From the cell containing the given text, extract its center point as (X, Y) coordinate. 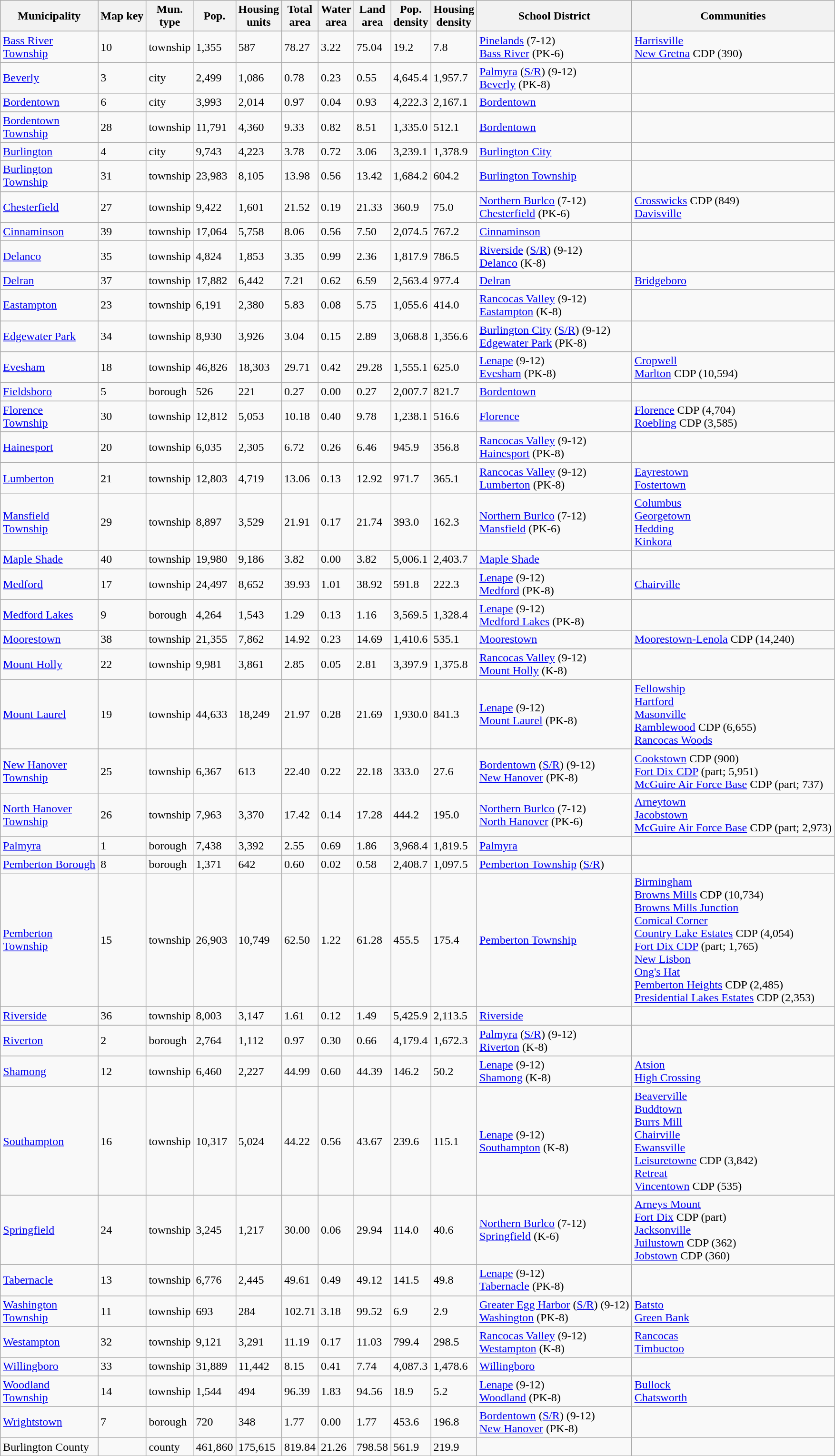
Northern Burlco (7-12)Springfield (K-6) (554, 1230)
1 (122, 846)
46,826 (214, 368)
2.55 (300, 846)
Totalarea (300, 16)
30.00 (300, 1230)
36 (122, 1016)
146.2 (411, 1071)
Shamong (50, 1071)
29.71 (300, 368)
Municipality (50, 16)
5.2 (454, 1391)
115.1 (454, 1141)
24 (122, 1230)
27.6 (454, 771)
1.01 (336, 584)
17,882 (214, 280)
Pemberton Township (554, 940)
Lenape (9-12)Mount Laurel (PK-8) (554, 714)
3,993 (214, 102)
14.92 (300, 639)
0.26 (336, 448)
3,397.9 (411, 664)
414.0 (454, 305)
27 (122, 207)
Riverton (50, 1041)
10 (122, 47)
1,957.7 (454, 78)
516.6 (454, 416)
75.04 (372, 47)
10,749 (258, 940)
99.52 (372, 1311)
2.85 (300, 664)
7.74 (372, 1366)
0.04 (336, 102)
587 (258, 47)
21 (122, 478)
Florence (554, 416)
348 (258, 1422)
ColumbusGeorgetownHeddingKinkora (733, 522)
284 (258, 1311)
Pinelands (7-12)Bass River (PK-6) (554, 47)
1,217 (258, 1230)
219.9 (454, 1446)
Rancocas Valley (9-12)Westampton (K-8) (554, 1342)
30 (122, 416)
40 (122, 559)
3,861 (258, 664)
50.2 (454, 1071)
977.4 (454, 280)
19,980 (214, 559)
5,758 (258, 231)
Burlington City (S/R) (9-12) Edgewater Park (PK-8) (554, 336)
Northern Burlco (7-12)Chesterfield (PK-6) (554, 207)
Southampton (50, 1141)
44.39 (372, 1071)
1,410.6 (411, 639)
22.40 (300, 771)
2,445 (258, 1280)
526 (214, 392)
2,380 (258, 305)
102.71 (300, 1311)
26 (122, 815)
3.22 (336, 47)
11,442 (258, 1366)
1,335.0 (411, 127)
239.6 (411, 1141)
21.52 (300, 207)
Arneys MountFort Dix CDP (part)JacksonvilleJuilustown CDP (362)Jobstown CDP (360) (733, 1230)
Waterarea (336, 16)
62.50 (300, 940)
North HanoverTownship (50, 815)
94.56 (372, 1391)
17.28 (372, 815)
14.69 (372, 639)
Chesterfield (50, 207)
2.36 (372, 256)
0.06 (336, 1230)
Chairville (733, 584)
2,305 (258, 448)
0.15 (336, 336)
35 (122, 256)
0.99 (336, 256)
29.94 (372, 1230)
3.06 (372, 151)
0.40 (336, 416)
365.1 (454, 478)
13.42 (372, 176)
2 (122, 1041)
9,121 (214, 1342)
4,223 (258, 151)
4,360 (258, 127)
841.3 (454, 714)
county (169, 1446)
21.69 (372, 714)
Lenape (9-12)Tabernacle (PK-8) (554, 1280)
6.59 (372, 280)
Tabernacle (50, 1280)
819.84 (300, 1446)
2,074.5 (411, 231)
49.12 (372, 1280)
Pop.density (411, 16)
11.19 (300, 1342)
New HanoverTownship (50, 771)
2,563.4 (411, 280)
School District (554, 16)
9,422 (214, 207)
1,817.9 (411, 256)
21,355 (214, 639)
625.0 (454, 368)
39.93 (300, 584)
461,860 (214, 1446)
10,317 (214, 1141)
4,264 (214, 615)
162.3 (454, 522)
BullockChatsworth (733, 1391)
44.22 (300, 1141)
15 (122, 940)
Pemberton Township (S/R) (554, 864)
0.93 (372, 102)
604.2 (454, 176)
0.78 (300, 78)
0.28 (336, 714)
Medford (50, 584)
1,086 (258, 78)
1,555.1 (411, 368)
1,478.6 (454, 1366)
Burlington City (554, 151)
0.19 (336, 207)
HarrisvilleNew Gretna CDP (390) (733, 47)
39 (122, 231)
38.92 (372, 584)
13 (122, 1280)
Riverside (S/R) (9-12)Delanco (K-8) (554, 256)
6,442 (258, 280)
0.22 (336, 771)
Communities (733, 16)
22.18 (372, 771)
5 (122, 392)
561.9 (411, 1446)
3 (122, 78)
3,392 (258, 846)
1,378.9 (454, 151)
5,024 (258, 1141)
Lenape (9-12)Woodland (PK-8) (554, 1391)
2,403.7 (454, 559)
3,245 (214, 1230)
1.16 (372, 615)
10.18 (300, 416)
12,803 (214, 478)
0.82 (336, 127)
FellowshipHartfordMasonvilleRamblewood CDP (6,655)Rancocas Woods (733, 714)
1.29 (300, 615)
0.02 (336, 864)
7.21 (300, 280)
1,238.1 (411, 416)
945.9 (411, 448)
Cookstown CDP (900)Fort Dix CDP (part; 5,951)McGuire Air Force Base CDP (part; 737) (733, 771)
1.22 (336, 940)
5.83 (300, 305)
8,003 (214, 1016)
720 (214, 1422)
196.8 (454, 1422)
2,167.1 (454, 102)
356.8 (454, 448)
12,812 (214, 416)
MansfieldTownship (50, 522)
Rancocas Valley (9-12)Mount Holly (K-8) (554, 664)
Lenape (9-12)Evesham (PK-8) (554, 368)
453.6 (411, 1422)
0.08 (336, 305)
Eastampton (50, 305)
9,743 (214, 151)
444.2 (411, 815)
9.33 (300, 127)
9 (122, 615)
333.0 (411, 771)
8,897 (214, 522)
21.91 (300, 522)
1,356.6 (454, 336)
Beverly (50, 78)
591.8 (411, 584)
Lenape (9-12)Medford Lakes (PK-8) (554, 615)
1,819.5 (454, 846)
21.74 (372, 522)
7,862 (258, 639)
3.18 (336, 1311)
21.26 (336, 1446)
Housingunits (258, 16)
6,460 (214, 1071)
8,105 (258, 176)
4 (122, 151)
2.89 (372, 336)
1,544 (214, 1391)
BatstoGreen Bank (733, 1311)
Rancocas Valley (9-12)Eastampton (K-8) (554, 305)
1.61 (300, 1016)
222.3 (454, 584)
6.72 (300, 448)
1,355 (214, 47)
Rancocas Valley (9-12)Hainesport (PK-8) (554, 448)
Palmyra (S/R) (9-12)Beverly (PK-8) (554, 78)
5.75 (372, 305)
17,064 (214, 231)
0.14 (336, 815)
Fieldsboro (50, 392)
2,227 (258, 1071)
114.0 (411, 1230)
24,497 (214, 584)
455.5 (411, 940)
12 (122, 1071)
0.30 (336, 1041)
37 (122, 280)
11,791 (214, 127)
6,191 (214, 305)
0.72 (336, 151)
11.03 (372, 1342)
Lenape (9-12)Southampton (K-8) (554, 1141)
8,652 (258, 584)
4,645.4 (411, 78)
Lenape (9-12)Medford (PK-8) (554, 584)
Moorestown-Lenola CDP (14,240) (733, 639)
21.33 (372, 207)
20 (122, 448)
23 (122, 305)
17.42 (300, 815)
141.5 (411, 1280)
Florence CDP (4,704)Roebling CDP (3,585) (733, 416)
2,499 (214, 78)
1,328.4 (454, 615)
535.1 (454, 639)
4,719 (258, 478)
40.6 (454, 1230)
693 (214, 1311)
3,926 (258, 336)
Crosswicks CDP (849)Davisville (733, 207)
3.04 (300, 336)
1,371 (214, 864)
WashingtonTownship (50, 1311)
1.86 (372, 846)
Housingdensity (454, 16)
Landarea (372, 16)
175,615 (258, 1446)
18.9 (411, 1391)
3,147 (258, 1016)
18,303 (258, 368)
43.67 (372, 1141)
Westampton (50, 1342)
613 (258, 771)
3,569.5 (411, 615)
1,097.5 (454, 864)
3,968.4 (411, 846)
2,113.5 (454, 1016)
Palmyra (S/R) (9-12)Riverton (K-8) (554, 1041)
19 (122, 714)
1,601 (258, 207)
Map key (122, 16)
298.5 (454, 1342)
29 (122, 522)
3.78 (300, 151)
8.06 (300, 231)
1,543 (258, 615)
38 (122, 639)
2,764 (214, 1041)
18 (122, 368)
Delanco (50, 256)
0.58 (372, 864)
2,007.7 (411, 392)
2.9 (454, 1311)
11 (122, 1311)
14 (122, 1391)
96.39 (300, 1391)
3,291 (258, 1342)
PembertonTownship (50, 940)
18,249 (258, 714)
786.5 (454, 256)
5,425.9 (411, 1016)
512.1 (454, 127)
5,006.1 (411, 559)
221 (258, 392)
Hainesport (50, 448)
2.81 (372, 664)
8.51 (372, 127)
28 (122, 127)
Mount Laurel (50, 714)
9,186 (258, 559)
RancocasTimbuctoo (733, 1342)
1,684.2 (411, 176)
7 (122, 1422)
44.99 (300, 1071)
393.0 (411, 522)
19.2 (411, 47)
8.15 (300, 1366)
6 (122, 102)
6,367 (214, 771)
44,633 (214, 714)
1,112 (258, 1041)
0.41 (336, 1366)
Burlington Township (554, 176)
13.98 (300, 176)
13.06 (300, 478)
Springfield (50, 1230)
Northern Burlco (7-12)North Hanover (PK-6) (554, 815)
33 (122, 1366)
Wrightstown (50, 1422)
FlorenceTownship (50, 416)
9.78 (372, 416)
Bass RiverTownship (50, 47)
1,930.0 (411, 714)
Medford Lakes (50, 615)
22 (122, 664)
494 (258, 1391)
971.7 (411, 478)
2,014 (258, 102)
31 (122, 176)
6,035 (214, 448)
1,055.6 (411, 305)
0.69 (336, 846)
0.12 (336, 1016)
8,930 (214, 336)
Mun. type (169, 16)
Mount Holly (50, 664)
32 (122, 1342)
6.46 (372, 448)
Rancocas Valley (9-12)Lumberton (PK-8) (554, 478)
75.0 (454, 207)
9,981 (214, 664)
BordentownTownship (50, 127)
3,529 (258, 522)
6.9 (411, 1311)
EayrestownFostertown (733, 478)
1,375.8 (454, 664)
21.97 (300, 714)
Pemberton Borough (50, 864)
Evesham (50, 368)
3,239.1 (411, 151)
49.61 (300, 1280)
Edgewater Park (50, 336)
WoodlandTownship (50, 1391)
6,776 (214, 1280)
7.8 (454, 47)
AtsionHigh Crossing (733, 1071)
17 (122, 584)
4,824 (214, 256)
ArneytownJacobstownMcGuire Air Force Base CDP (part; 2,973) (733, 815)
642 (258, 864)
23,983 (214, 176)
5,053 (258, 416)
29.28 (372, 368)
Lenape (9-12)Shamong (K-8) (554, 1071)
BurlingtonTownship (50, 176)
0.66 (372, 1041)
195.0 (454, 815)
12.92 (372, 478)
7,438 (214, 846)
799.4 (411, 1342)
31,889 (214, 1366)
1,853 (258, 256)
4,179.4 (411, 1041)
360.9 (411, 207)
4,087.3 (411, 1366)
3.35 (300, 256)
CropwellMarlton CDP (10,594) (733, 368)
61.28 (372, 940)
Burlington County (50, 1446)
Burlington (50, 151)
78.27 (300, 47)
Lumberton (50, 478)
798.58 (372, 1446)
3,370 (258, 815)
8 (122, 864)
BeavervilleBuddtownBurrs MillChairvilleEwansvilleLeisuretowne CDP (3,842)RetreatVincentown CDP (535) (733, 1141)
3,068.8 (411, 336)
16 (122, 1141)
2,408.7 (411, 864)
26,903 (214, 940)
7.50 (372, 231)
0.49 (336, 1280)
4,222.3 (411, 102)
Greater Egg Harbor (S/R) (9-12)Washington (PK-8) (554, 1311)
1,672.3 (454, 1041)
Northern Burlco (7-12)Mansfield (PK-6) (554, 522)
Pop. (214, 16)
0.05 (336, 664)
767.2 (454, 231)
1.83 (336, 1391)
25 (122, 771)
Bridgeboro (733, 280)
0.55 (372, 78)
0.62 (336, 280)
34 (122, 336)
1.49 (372, 1016)
175.4 (454, 940)
49.8 (454, 1280)
0.42 (336, 368)
821.7 (454, 392)
7,963 (214, 815)
